Scan for the cell matching the given text and deliver its (x, y) coordinate at center. 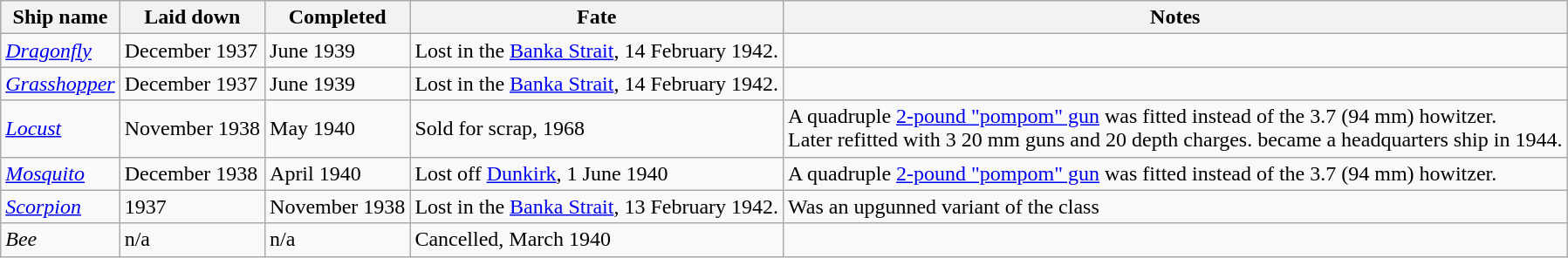
Completed (338, 17)
Ship name (60, 17)
Fate (597, 17)
Laid down (192, 17)
Sold for scrap, 1968 (597, 129)
Lost in the Banka Strait, 13 February 1942. (597, 207)
Was an upgunned variant of the class (1175, 207)
Bee (60, 240)
A quadruple 2-pound "pompom" gun was fitted instead of the 3.7 (94 mm) howitzer. (1175, 173)
December 1938 (192, 173)
April 1940 (338, 173)
Mosquito (60, 173)
Notes (1175, 17)
Scorpion (60, 207)
Cancelled, March 1940 (597, 240)
Locust (60, 129)
Lost off Dunkirk, 1 June 1940 (597, 173)
May 1940 (338, 129)
Dragonfly (60, 51)
1937 (192, 207)
Grasshopper (60, 84)
